Search for the cell housing the specified text and yield its [X, Y] center coordinate. 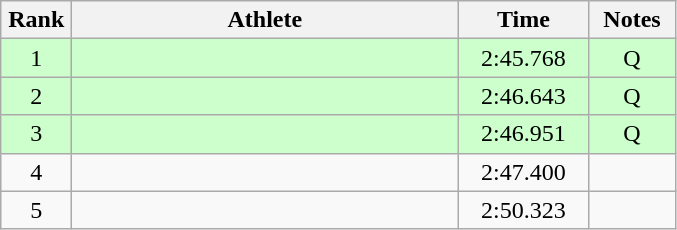
3 [36, 134]
2:46.643 [524, 96]
2:46.951 [524, 134]
2:45.768 [524, 58]
2 [36, 96]
4 [36, 172]
5 [36, 210]
Athlete [265, 20]
Time [524, 20]
Rank [36, 20]
2:50.323 [524, 210]
2:47.400 [524, 172]
1 [36, 58]
Notes [632, 20]
